Find where the given text appears and provide that cell's center as [X, Y] coordinate. 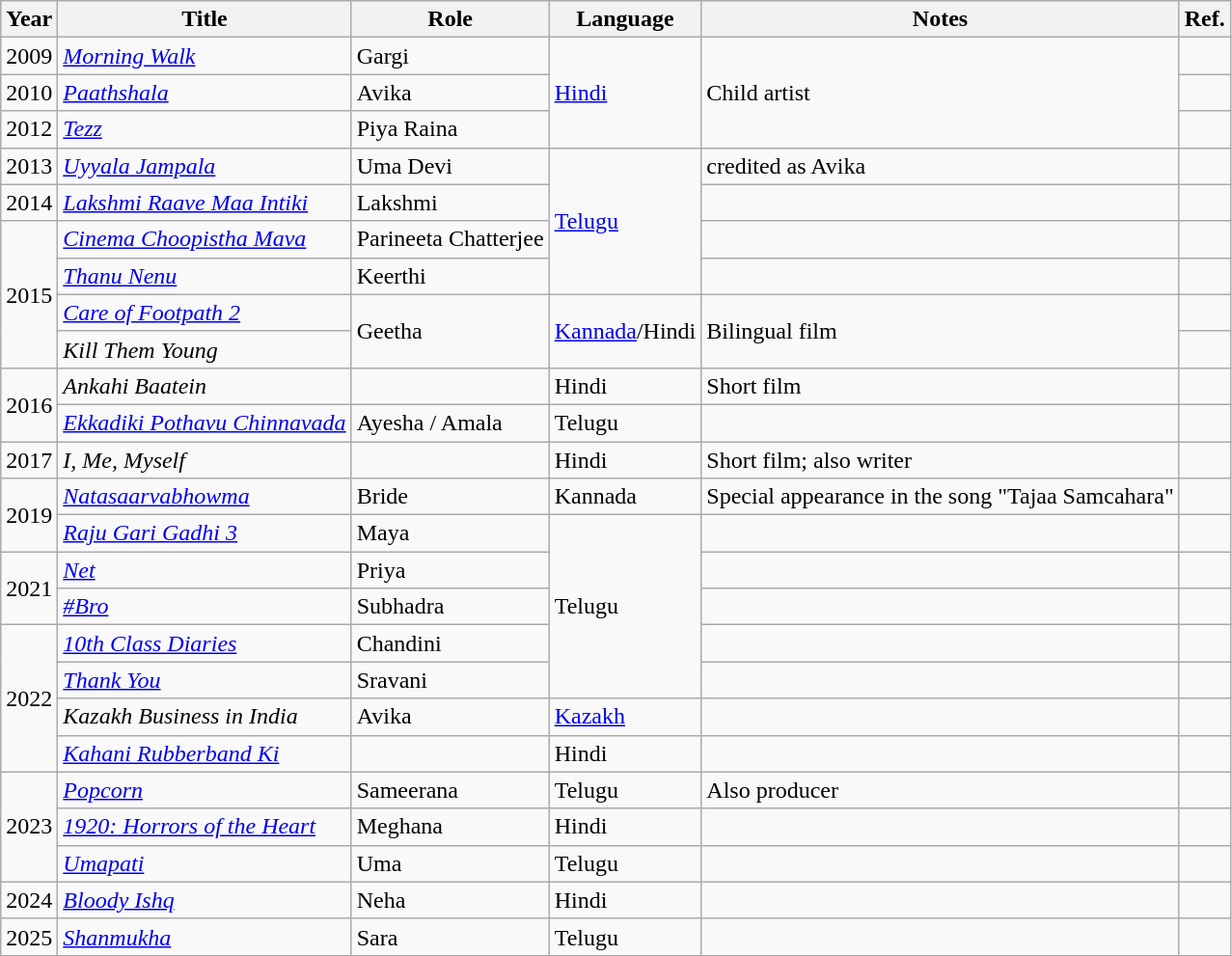
2019 [29, 515]
Sara [450, 937]
2021 [29, 588]
Sravani [450, 680]
2025 [29, 937]
Short film; also writer [940, 460]
Lakshmi Raave Maa Intiki [205, 203]
2009 [29, 56]
I, Me, Myself [205, 460]
Role [450, 19]
Lakshmi [450, 203]
2012 [29, 129]
Year [29, 19]
Kill Them Young [205, 349]
Kannada [625, 497]
Kazakh Business in India [205, 717]
Paathshala [205, 93]
Also producer [940, 790]
Tezz [205, 129]
Ayesha / Amala [450, 423]
Maya [450, 533]
Priya [450, 570]
Neha [450, 900]
Ankahi Baatein [205, 386]
1920: Horrors of the Heart [205, 827]
Net [205, 570]
2010 [29, 93]
Natasaarvabhowma [205, 497]
Thank You [205, 680]
Popcorn [205, 790]
Kahani Rubberband Ki [205, 753]
Geetha [450, 331]
Meghana [450, 827]
Bilingual film [940, 331]
2016 [29, 404]
Gargi [450, 56]
Bride [450, 497]
Bloody Ishq [205, 900]
Subhadra [450, 607]
Child artist [940, 93]
Sameerana [450, 790]
Kazakh [625, 717]
2017 [29, 460]
2015 [29, 294]
2013 [29, 166]
Ekkadiki Pothavu Chinnavada [205, 423]
2024 [29, 900]
Morning Walk [205, 56]
Special appearance in the song "Tajaa Samcahara" [940, 497]
Uyyala Jampala [205, 166]
10th Class Diaries [205, 643]
Cinema Choopistha Mava [205, 239]
Kannada/Hindi [625, 331]
Notes [940, 19]
Raju Gari Gadhi 3 [205, 533]
Thanu Nenu [205, 276]
Uma [450, 863]
Shanmukha [205, 937]
Piya Raina [450, 129]
Parineeta Chatterjee [450, 239]
Uma Devi [450, 166]
2022 [29, 698]
Umapati [205, 863]
Ref. [1204, 19]
Chandini [450, 643]
Language [625, 19]
credited as Avika [940, 166]
#Bro [205, 607]
Title [205, 19]
2023 [29, 827]
Care of Footpath 2 [205, 313]
Keerthi [450, 276]
Short film [940, 386]
2014 [29, 203]
